For the text-containing cell, return its midpoint in (x, y) coordinate format. 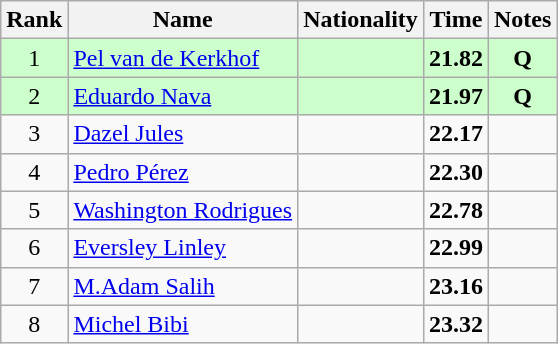
Eversley Linley (183, 248)
Nationality (361, 20)
21.82 (456, 58)
22.17 (456, 134)
22.99 (456, 248)
2 (34, 96)
Notes (522, 20)
1 (34, 58)
5 (34, 210)
Pedro Pérez (183, 172)
Name (183, 20)
23.32 (456, 324)
Rank (34, 20)
22.78 (456, 210)
21.97 (456, 96)
8 (34, 324)
M.Adam Salih (183, 286)
6 (34, 248)
Dazel Jules (183, 134)
Time (456, 20)
23.16 (456, 286)
Michel Bibi (183, 324)
3 (34, 134)
22.30 (456, 172)
7 (34, 286)
Pel van de Kerkhof (183, 58)
Eduardo Nava (183, 96)
Washington Rodrigues (183, 210)
4 (34, 172)
